Return the (x, y) coordinate for the center point of the cell that contains the specified text.  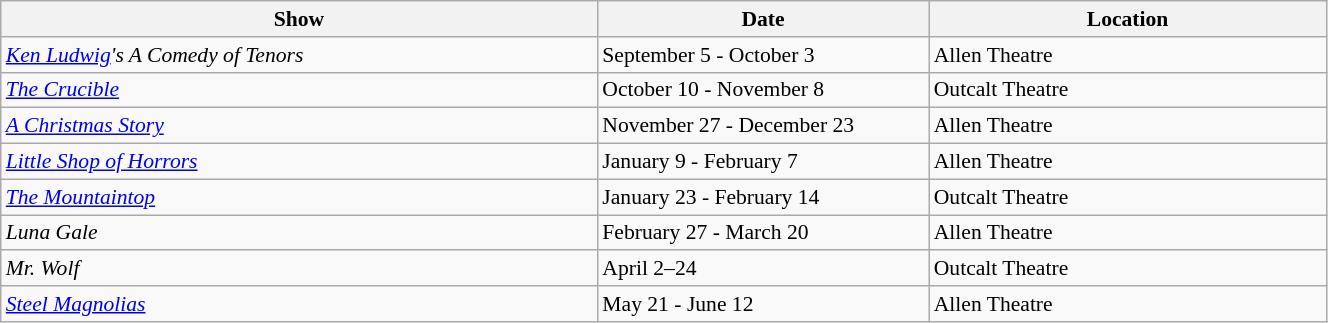
September 5 - October 3 (762, 55)
A Christmas Story (300, 126)
February 27 - March 20 (762, 233)
October 10 - November 8 (762, 90)
Date (762, 19)
The Mountaintop (300, 197)
Steel Magnolias (300, 304)
May 21 - June 12 (762, 304)
April 2–24 (762, 269)
November 27 - December 23 (762, 126)
Luna Gale (300, 233)
January 23 - February 14 (762, 197)
Location (1128, 19)
January 9 - February 7 (762, 162)
Ken Ludwig's A Comedy of Tenors (300, 55)
Show (300, 19)
Little Shop of Horrors (300, 162)
Mr. Wolf (300, 269)
The Crucible (300, 90)
